Return (X, Y) of the center of cell containing provided text 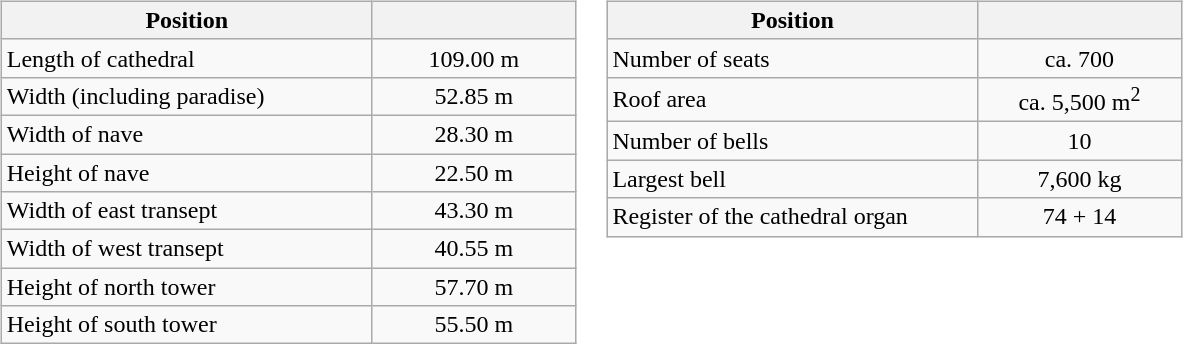
ca. 5,500 m2 (1080, 100)
Register of the cathedral organ (792, 217)
10 (1080, 141)
40.55 m (474, 249)
Width of east transept (186, 211)
109.00 m (474, 58)
Width (including paradise) (186, 96)
22.50 m (474, 173)
ca. 700 (1080, 58)
74 + 14 (1080, 217)
Length of cathedral (186, 58)
Width of west transept (186, 249)
Width of nave (186, 134)
Roof area (792, 100)
55.50 m (474, 325)
28.30 m (474, 134)
Number of seats (792, 58)
Height of south tower (186, 325)
52.85 m (474, 96)
Height of nave (186, 173)
43.30 m (474, 211)
7,600 kg (1080, 179)
57.70 m (474, 287)
Largest bell (792, 179)
Height of north tower (186, 287)
Number of bells (792, 141)
